Identify which cell holds the provided text, then report its (x, y) central coordinate. 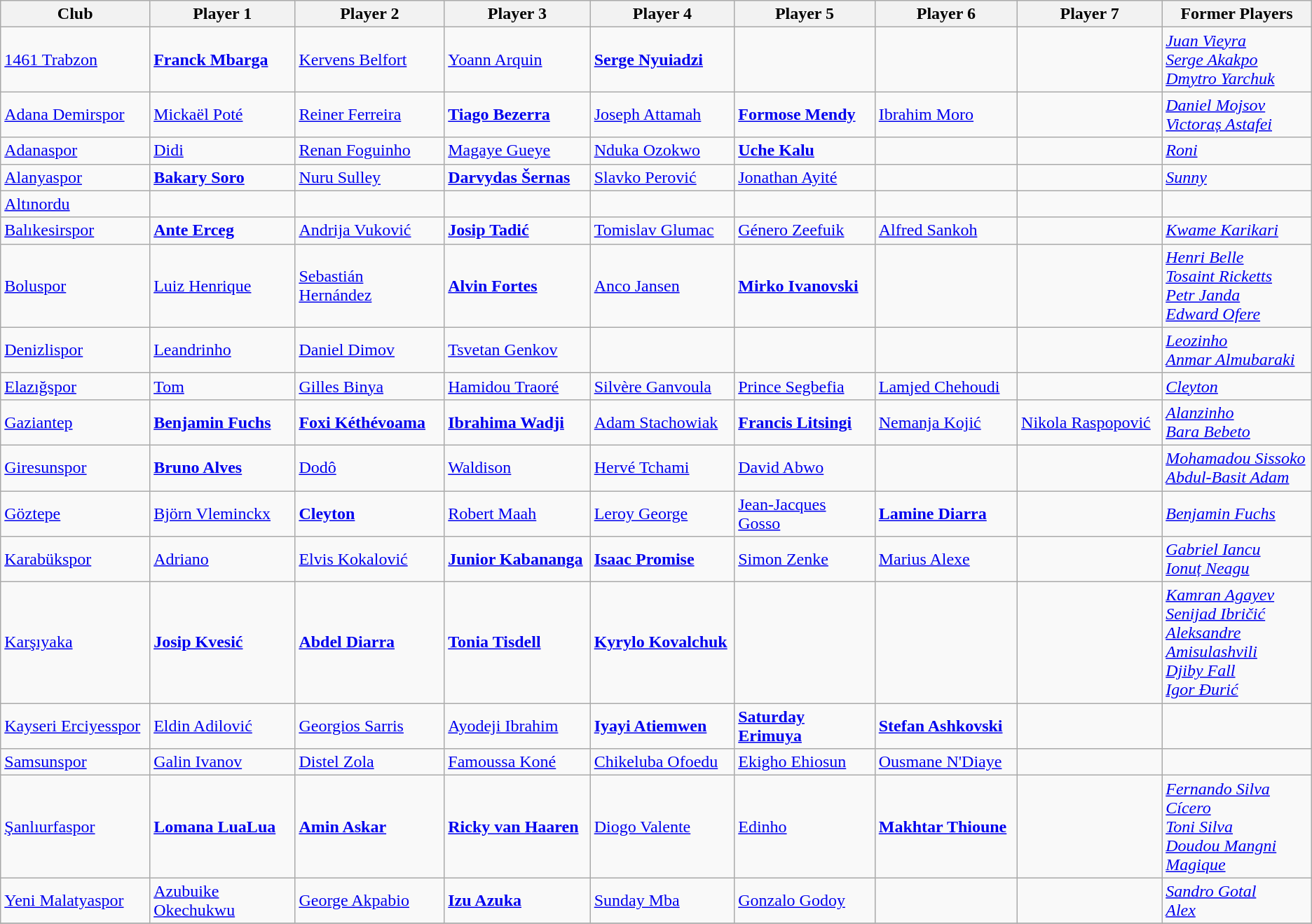
Joseph Attamah (662, 115)
Sunday Mba (662, 901)
Abdel Diarra (370, 643)
Kamran Agayev Senijad Ibričić Aleksandre Amisulashvili Djiby Fall Igor Đurić (1237, 643)
Alfred Sankoh (946, 230)
Hamidou Traoré (517, 386)
Fernando Silva Cícero Toni Silva Doudou Mangni Magique (1237, 827)
Stefan Ashkovski (946, 726)
Francis Litsingi (805, 422)
Daniel Mojsov Victoraș Astafei (1237, 115)
Jean-Jacques Gosso (805, 513)
Bakary Soro (223, 177)
Gabriel Iancu Ionuț Neagu (1237, 559)
Kwame Karikari (1237, 230)
Player 5 (805, 14)
Leozinho Anmar Almubaraki (1237, 350)
Şanlıurfaspor (76, 827)
Isaac Promise (662, 559)
Altınordu (76, 204)
Adam Stachowiak (662, 422)
Diogo Valente (662, 827)
Daniel Dimov (370, 350)
Leandrinho (223, 350)
Tsvetan Genkov (517, 350)
Tom (223, 386)
Mirko Ivanovski (805, 286)
Hervé Tchami (662, 468)
Bruno Alves (223, 468)
Mohamadou Sissoko Abdul-Basit Adam (1237, 468)
Yoann Arquin (517, 60)
Ayodeji Ibrahim (517, 726)
Henri Belle Tosaint Ricketts Petr Janda Edward Ofere (1237, 286)
Uche Kalu (805, 151)
Magaye Gueye (517, 151)
Alanyaspor (76, 177)
Ricky van Haaren (517, 827)
Tiago Bezerra (517, 115)
Ousmane N'Diaye (946, 762)
Chikeluba Ofoedu (662, 762)
Anco Jansen (662, 286)
Yeni Malatyaspor (76, 901)
Luiz Henrique (223, 286)
Andrija Vuković (370, 230)
Elazığspor (76, 386)
Alvin Fortes (517, 286)
Distel Zola (370, 762)
Ibrahima Wadji (517, 422)
Renan Foguinho (370, 151)
Azubuike Okechukwu (223, 901)
Reiner Ferreira (370, 115)
Denizlispor (76, 350)
Kervens Belfort (370, 60)
Leroy George (662, 513)
Famoussa Koné (517, 762)
Nikola Raspopović (1090, 422)
Adanaspor (76, 151)
Josip Kvesić (223, 643)
Izu Azuka (517, 901)
Robert Maah (517, 513)
Marius Alexe (946, 559)
Saturday Erimuya (805, 726)
Didi (223, 151)
Serge Nyuiadzi (662, 60)
Nemanja Kojić (946, 422)
Giresunspor (76, 468)
Tomislav Glumac (662, 230)
Karabükspor (76, 559)
Player 4 (662, 14)
Player 2 (370, 14)
Player 7 (1090, 14)
George Akpabio (370, 901)
Ante Erceg (223, 230)
Sandro Gotal Alex (1237, 901)
Player 6 (946, 14)
Gaziantep (76, 422)
Player 3 (517, 14)
Simon Zenke (805, 559)
Nuru Sulley (370, 177)
Formose Mendy (805, 115)
Juan Vieyra Serge Akakpo Dmytro Yarchuk (1237, 60)
Ibrahim Moro (946, 115)
Tonia Tisdell (517, 643)
Eldin Adilović (223, 726)
Balıkesirspor (76, 230)
Prince Segbefia (805, 386)
Slavko Perović (662, 177)
Junior Kabananga (517, 559)
1461 Trabzon (76, 60)
Roni (1237, 151)
Elvis Kokalović (370, 559)
Silvère Ganvoula (662, 386)
Sebastián Hernández (370, 286)
Karşıyaka (76, 643)
Gonzalo Godoy (805, 901)
Amin Askar (370, 827)
Club (76, 14)
Mickaël Poté (223, 115)
Lamjed Chehoudi (946, 386)
Gilles Binya (370, 386)
Björn Vleminckx (223, 513)
Kyrylo Kovalchuk (662, 643)
Makhtar Thioune (946, 827)
Galin Ivanov (223, 762)
Iyayi Atiemwen (662, 726)
Ekigho Ehiosun (805, 762)
Göztepe (76, 513)
Adana Demirspor (76, 115)
Josip Tadić (517, 230)
Adriano (223, 559)
Lamine Diarra (946, 513)
Georgios Sarris (370, 726)
Franck Mbarga (223, 60)
Lomana LuaLua (223, 827)
Darvydas Šernas (517, 177)
Former Players (1237, 14)
David Abwo (805, 468)
Dodô (370, 468)
Género Zeefuik (805, 230)
Foxi Kéthévoama (370, 422)
Boluspor (76, 286)
Player 1 (223, 14)
Alanzinho Bara Bebeto (1237, 422)
Samsunspor (76, 762)
Waldison (517, 468)
Jonathan Ayité (805, 177)
Sunny (1237, 177)
Nduka Ozokwo (662, 151)
Kayseri Erciyesspor (76, 726)
Edinho (805, 827)
